Search for the cell housing the specified text and yield its (X, Y) center coordinate. 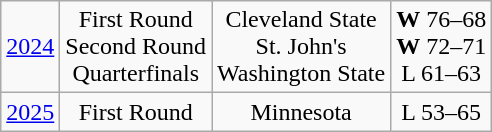
First RoundSecond RoundQuarterfinals (136, 47)
Cleveland StateSt. John'sWashington State (302, 47)
Minnesota (302, 112)
2024 (30, 47)
First Round (136, 112)
W 76–68W 72–71L 61–63 (442, 47)
L 53–65 (442, 112)
2025 (30, 112)
